Capture the cell that displays the provided text and extract its (X, Y) central coordinate. 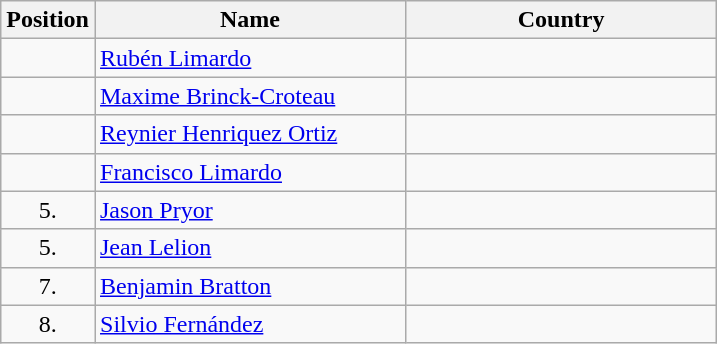
Jean Lelion (250, 248)
Name (250, 20)
Silvio Fernández (250, 324)
8. (48, 324)
Position (48, 20)
Jason Pryor (250, 210)
Reynier Henriquez Ortiz (250, 134)
Francisco Limardo (250, 172)
Maxime Brinck-Croteau (250, 96)
Benjamin Bratton (250, 286)
7. (48, 286)
Country (562, 20)
Rubén Limardo (250, 58)
